Determine the (X, Y) coordinate at the center of the cell enclosing the given text.  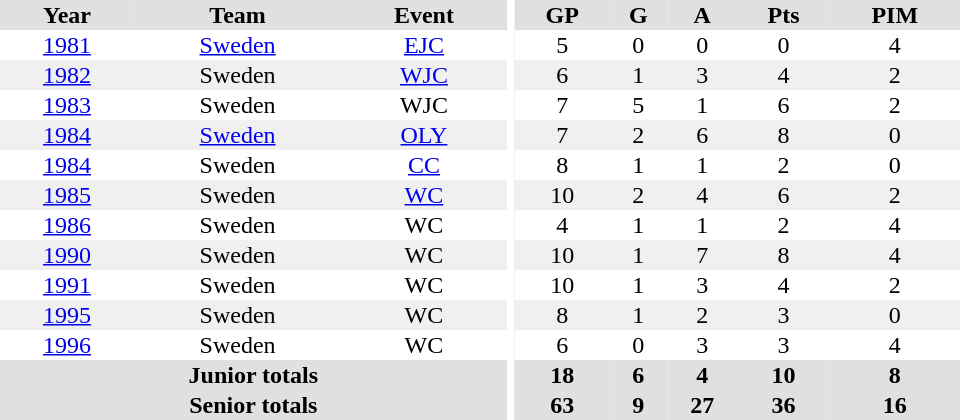
1995 (67, 315)
16 (895, 405)
EJC (424, 45)
OLY (424, 135)
1981 (67, 45)
1990 (67, 255)
63 (562, 405)
Year (67, 15)
GP (562, 15)
CC (424, 165)
1986 (67, 225)
Junior totals (254, 375)
1991 (67, 285)
Event (424, 15)
Team (238, 15)
A (702, 15)
Pts (784, 15)
1982 (67, 75)
27 (702, 405)
G (638, 15)
Senior totals (254, 405)
1985 (67, 195)
PIM (895, 15)
36 (784, 405)
1983 (67, 105)
9 (638, 405)
18 (562, 375)
1996 (67, 345)
